Detect which cell encompasses the target text, then output its (x, y) center coordinate. 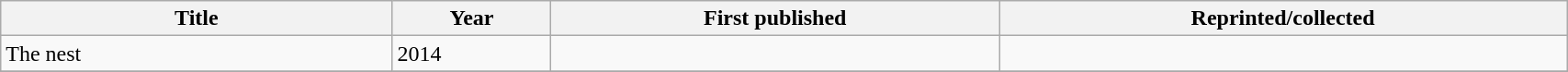
2014 (472, 54)
First published (775, 18)
Reprinted/collected (1283, 18)
Title (197, 18)
Year (472, 18)
The nest (197, 54)
